Return (X, Y) of the center of cell containing provided text 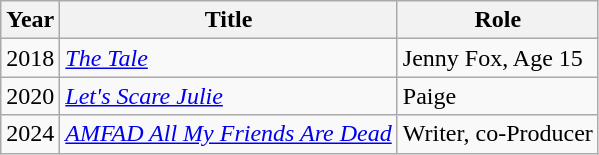
2020 (30, 96)
Paige (498, 96)
Role (498, 20)
2018 (30, 58)
Writer, co-Producer (498, 134)
Title (228, 20)
Jenny Fox, Age 15 (498, 58)
The Tale (228, 58)
AMFAD All My Friends Are Dead (228, 134)
Year (30, 20)
Let's Scare Julie (228, 96)
2024 (30, 134)
